Determine the (X, Y) coordinate at the center of the cell enclosing the given text.  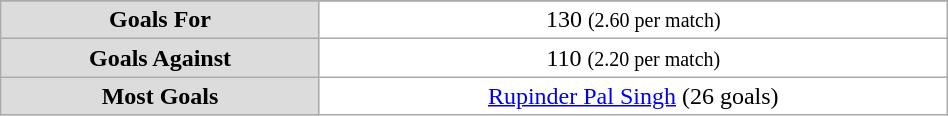
Most Goals (160, 96)
Goals Against (160, 58)
130 (2.60 per match) (633, 20)
110 (2.20 per match) (633, 58)
Goals For (160, 20)
Rupinder Pal Singh (26 goals) (633, 96)
